Return the (X, Y) coordinate for the center point of the cell that contains the specified text.  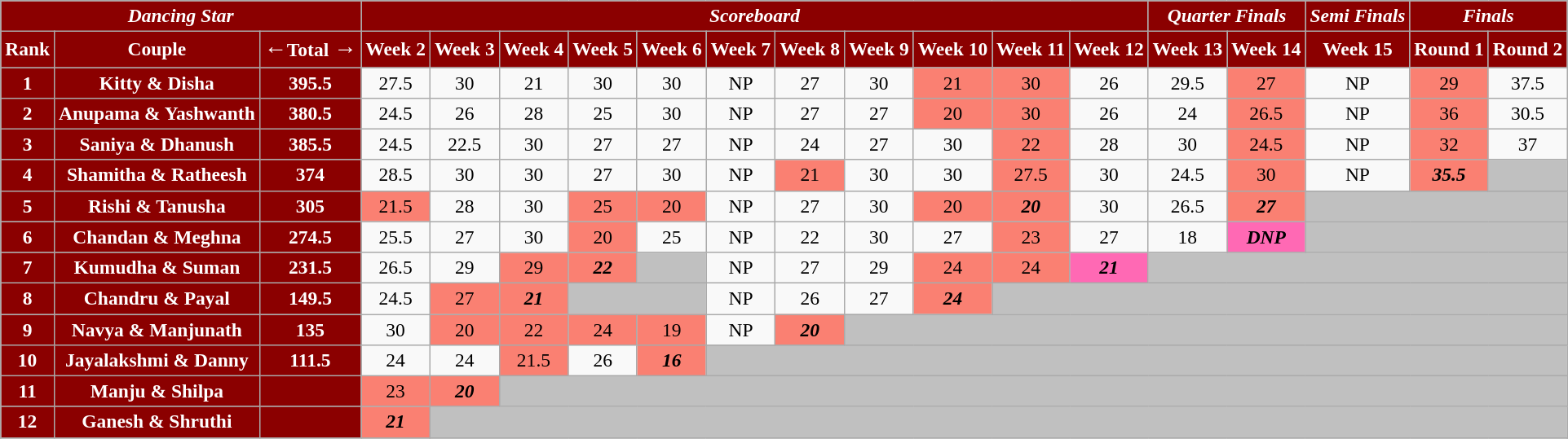
1 (28, 82)
Rank (28, 50)
Week 9 (879, 50)
8 (28, 299)
Couple (157, 50)
Kitty & Disha (157, 82)
36 (1449, 113)
12 (28, 422)
11 (28, 391)
4 (28, 175)
149.5 (310, 299)
3 (28, 144)
Scoreboard (755, 16)
DNP (1266, 237)
395.5 (310, 82)
Week 7 (740, 50)
18 (1187, 237)
Kumudha & Suman (157, 268)
305 (310, 206)
111.5 (310, 360)
Finals (1489, 16)
9 (28, 330)
Week 10 (952, 50)
231.5 (310, 268)
Quarter Finals (1226, 16)
Saniya & Dhanush (157, 144)
Ganesh & Shruthi (157, 422)
Jayalakshmi & Danny (157, 360)
Week 12 (1109, 50)
25.5 (396, 237)
22.5 (465, 144)
Rishi & Tanusha (157, 206)
2 (28, 113)
Shamitha & Ratheesh (157, 175)
Chandru & Payal (157, 299)
Chandan & Meghna (157, 237)
Week 15 (1358, 50)
385.5 (310, 144)
28.5 (396, 175)
Week 3 (465, 50)
Week 5 (603, 50)
32 (1449, 144)
Week 4 (533, 50)
Week 11 (1031, 50)
Week 2 (396, 50)
37.5 (1527, 82)
←Total → (310, 50)
Round 1 (1449, 50)
Week 8 (811, 50)
Week 6 (672, 50)
37 (1527, 144)
Semi Finals (1358, 16)
380.5 (310, 113)
Dancing Star (181, 16)
135 (310, 330)
Manju & Shilpa (157, 391)
35.5 (1449, 175)
6 (28, 237)
274.5 (310, 237)
16 (672, 360)
Week 14 (1266, 50)
374 (310, 175)
7 (28, 268)
Round 2 (1527, 50)
19 (672, 330)
Navya & Manjunath (157, 330)
5 (28, 206)
30.5 (1527, 113)
Anupama & Yashwanth (157, 113)
29.5 (1187, 82)
10 (28, 360)
Week 13 (1187, 50)
